Return the (x, y) coordinate for the center point of the cell that contains the specified text.  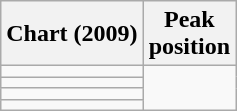
Chart (2009) (72, 34)
Peakposition (189, 34)
